Extract the [x, y] coordinate from the center of the cell holding the provided text.  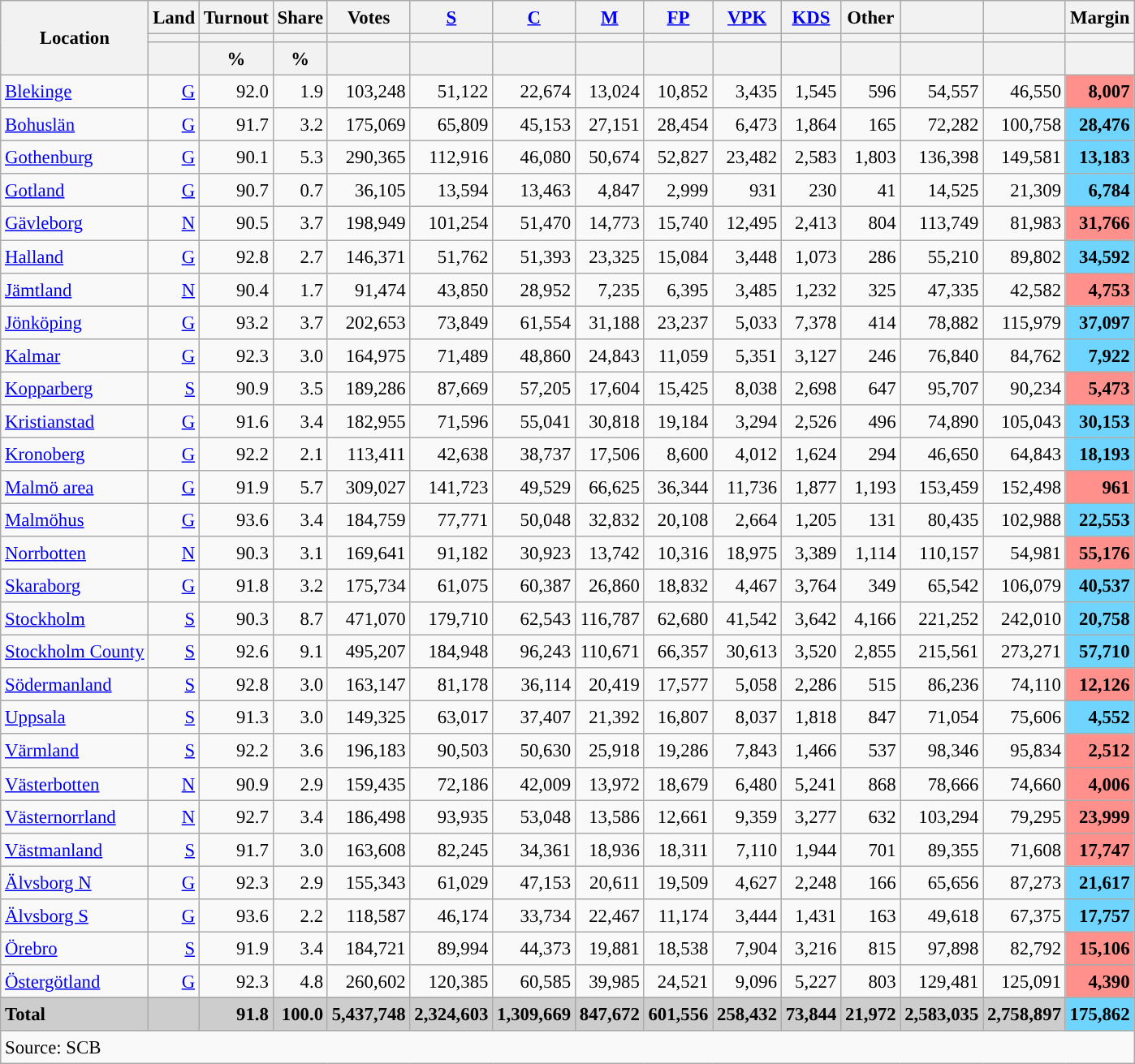
21,972 [870, 1014]
Älvsborg N [75, 883]
18,193 [1099, 454]
37,097 [1099, 323]
Uppsala [75, 717]
4,006 [1099, 784]
46,174 [451, 915]
3,294 [747, 422]
Gothenburg [75, 157]
40,537 [1099, 586]
179,710 [451, 618]
36,344 [679, 487]
7,922 [1099, 355]
1,431 [810, 915]
8,600 [679, 454]
273,271 [1025, 653]
20,611 [609, 883]
4,753 [1099, 289]
3,642 [810, 618]
6,395 [679, 289]
60,387 [534, 586]
84,762 [1025, 355]
103,294 [942, 816]
184,759 [369, 519]
42,009 [534, 784]
7,378 [810, 323]
57,710 [1099, 653]
82,792 [1025, 948]
62,680 [679, 618]
39,985 [609, 982]
13,463 [534, 190]
647 [870, 388]
65,542 [942, 586]
81,178 [451, 685]
18,311 [679, 849]
6,480 [747, 784]
Bohuslän [75, 125]
74,890 [942, 422]
1,073 [810, 256]
136,398 [942, 157]
Kopparberg [75, 388]
31,766 [1099, 224]
97,898 [942, 948]
20,758 [1099, 618]
1.7 [300, 289]
101,254 [451, 224]
1,624 [810, 454]
64,843 [1025, 454]
163 [870, 915]
13,183 [1099, 157]
2,512 [1099, 752]
54,981 [1025, 554]
198,949 [369, 224]
102,988 [1025, 519]
2.1 [300, 454]
61,029 [451, 883]
596 [870, 93]
149,325 [369, 717]
36,114 [534, 685]
28,952 [534, 289]
90.1 [235, 157]
1,877 [810, 487]
309,027 [369, 487]
163,608 [369, 849]
5.7 [300, 487]
2,324,603 [451, 1014]
11,059 [679, 355]
5,437,748 [369, 1014]
78,666 [942, 784]
2,758,897 [1025, 1014]
202,653 [369, 323]
45,153 [534, 125]
2,413 [810, 224]
12,126 [1099, 685]
847 [870, 717]
12,661 [679, 816]
19,286 [679, 752]
46,650 [942, 454]
74,660 [1025, 784]
73,849 [451, 323]
66,625 [609, 487]
112,916 [451, 157]
5,058 [747, 685]
13,742 [609, 554]
1,944 [810, 849]
23,237 [679, 323]
149,581 [1025, 157]
868 [870, 784]
230 [810, 190]
15,740 [679, 224]
51,470 [534, 224]
13,972 [609, 784]
48,860 [534, 355]
103,248 [369, 93]
71,596 [451, 422]
19,881 [609, 948]
3,435 [747, 93]
90,234 [1025, 388]
Värmland [75, 752]
2.2 [300, 915]
175,734 [369, 586]
37,407 [534, 717]
9.1 [300, 653]
15,084 [679, 256]
Gävleborg [75, 224]
62,543 [534, 618]
1,193 [870, 487]
129,481 [942, 982]
184,721 [369, 948]
290,365 [369, 157]
6,784 [1099, 190]
18,538 [679, 948]
49,618 [942, 915]
141,723 [451, 487]
4,467 [747, 586]
32,832 [609, 519]
115,979 [1025, 323]
537 [870, 752]
72,282 [942, 125]
125,091 [1025, 982]
14,525 [942, 190]
22,467 [609, 915]
Halland [75, 256]
51,122 [451, 93]
82,245 [451, 849]
77,771 [451, 519]
18,975 [747, 554]
Jämtland [75, 289]
215,561 [942, 653]
110,671 [609, 653]
5,473 [1099, 388]
3,389 [810, 554]
23,999 [1099, 816]
30,153 [1099, 422]
55,176 [1099, 554]
9,096 [747, 982]
66,357 [679, 653]
Source: SCB [567, 1047]
5,241 [810, 784]
50,048 [534, 519]
18,832 [679, 586]
961 [1099, 487]
4,390 [1099, 982]
3,764 [810, 586]
1,818 [810, 717]
11,736 [747, 487]
471,070 [369, 618]
3.1 [300, 554]
30,818 [609, 422]
67,375 [1025, 915]
81,983 [1025, 224]
17,604 [609, 388]
28,454 [679, 125]
13,594 [451, 190]
131 [870, 519]
11,174 [679, 915]
75,606 [1025, 717]
Margin [1099, 18]
5,033 [747, 323]
86,236 [942, 685]
C [534, 18]
41 [870, 190]
2.7 [300, 256]
4,166 [870, 618]
163,147 [369, 685]
2,526 [810, 422]
105,043 [1025, 422]
5,351 [747, 355]
3,127 [810, 355]
20,419 [609, 685]
47,335 [942, 289]
242,010 [1025, 618]
3.6 [300, 752]
22,553 [1099, 519]
Turnout [235, 18]
M [609, 18]
Södermanland [75, 685]
21,392 [609, 717]
286 [870, 256]
Kronoberg [75, 454]
601,556 [679, 1014]
2,999 [679, 190]
325 [870, 289]
1,114 [870, 554]
51,393 [534, 256]
Kristianstad [75, 422]
7,235 [609, 289]
Votes [369, 18]
1,803 [870, 157]
23,325 [609, 256]
153,459 [942, 487]
260,602 [369, 982]
91.3 [235, 717]
21,309 [1025, 190]
221,252 [942, 618]
2,583,035 [942, 1014]
189,286 [369, 388]
Gotland [75, 190]
3,277 [810, 816]
7,904 [747, 948]
21,617 [1099, 883]
31,188 [609, 323]
1.9 [300, 93]
20,108 [679, 519]
92.7 [235, 816]
155,343 [369, 883]
632 [870, 816]
186,498 [369, 816]
28,476 [1099, 125]
175,069 [369, 125]
17,757 [1099, 915]
152,498 [1025, 487]
258,432 [747, 1014]
92.6 [235, 653]
6,473 [747, 125]
182,955 [369, 422]
33,734 [534, 915]
30,923 [534, 554]
92.0 [235, 93]
93.2 [235, 323]
91,182 [451, 554]
Östergötland [75, 982]
23,482 [747, 157]
815 [870, 948]
Land [174, 18]
Total [75, 1014]
3,520 [810, 653]
71,608 [1025, 849]
34,361 [534, 849]
164,975 [369, 355]
61,075 [451, 586]
55,041 [534, 422]
Blekinge [75, 93]
8,038 [747, 388]
71,489 [451, 355]
Malmö area [75, 487]
Västernorrland [75, 816]
116,787 [609, 618]
847,672 [609, 1014]
Västmanland [75, 849]
Skaraborg [75, 586]
113,749 [942, 224]
63,017 [451, 717]
Älvsborg S [75, 915]
495,207 [369, 653]
12,495 [747, 224]
53,048 [534, 816]
42,638 [451, 454]
166 [870, 883]
159,435 [369, 784]
106,079 [1025, 586]
80,435 [942, 519]
14,773 [609, 224]
87,273 [1025, 883]
42,582 [1025, 289]
27,151 [609, 125]
169,641 [369, 554]
110,157 [942, 554]
3.5 [300, 388]
804 [870, 224]
196,183 [369, 752]
71,054 [942, 717]
76,840 [942, 355]
4,012 [747, 454]
74,110 [1025, 685]
Location [75, 38]
5,227 [810, 982]
15,106 [1099, 948]
19,184 [679, 422]
Västerbotten [75, 784]
54,557 [942, 93]
24,521 [679, 982]
3,448 [747, 256]
8,007 [1099, 93]
803 [870, 982]
1,205 [810, 519]
246 [870, 355]
Jönköping [75, 323]
46,080 [534, 157]
7,110 [747, 849]
4.8 [300, 982]
89,355 [942, 849]
17,747 [1099, 849]
Kalmar [75, 355]
26,860 [609, 586]
57,205 [534, 388]
98,346 [942, 752]
3,485 [747, 289]
87,669 [451, 388]
24,843 [609, 355]
2,664 [747, 519]
91,474 [369, 289]
1,232 [810, 289]
16,807 [679, 717]
65,656 [942, 883]
Norrbotten [75, 554]
36,105 [369, 190]
73,844 [810, 1014]
1,864 [810, 125]
Stockholm County [75, 653]
95,707 [942, 388]
30,613 [747, 653]
50,630 [534, 752]
496 [870, 422]
19,509 [679, 883]
165 [870, 125]
1,545 [810, 93]
4,552 [1099, 717]
17,577 [679, 685]
18,936 [609, 849]
90.7 [235, 190]
701 [870, 849]
52,827 [679, 157]
17,506 [609, 454]
25,918 [609, 752]
47,153 [534, 883]
96,243 [534, 653]
8.7 [300, 618]
1,466 [810, 752]
95,834 [1025, 752]
51,762 [451, 256]
49,529 [534, 487]
90.4 [235, 289]
41,542 [747, 618]
44,373 [534, 948]
Örebro [75, 948]
93,935 [451, 816]
175,862 [1099, 1014]
65,809 [451, 125]
2,248 [810, 883]
7,843 [747, 752]
294 [870, 454]
22,674 [534, 93]
Stockholm [75, 618]
414 [870, 323]
VPK [747, 18]
5.3 [300, 157]
120,385 [451, 982]
13,024 [609, 93]
FP [679, 18]
60,585 [534, 982]
931 [747, 190]
Other [870, 18]
46,550 [1025, 93]
90.5 [235, 224]
91.6 [235, 422]
10,316 [679, 554]
146,371 [369, 256]
2,855 [870, 653]
89,994 [451, 948]
61,554 [534, 323]
515 [870, 685]
118,587 [369, 915]
3,444 [747, 915]
KDS [810, 18]
2,286 [810, 685]
34,592 [1099, 256]
0.7 [300, 190]
15,425 [679, 388]
100.0 [300, 1014]
18,679 [679, 784]
Share [300, 18]
100,758 [1025, 125]
50,674 [609, 157]
349 [870, 586]
79,295 [1025, 816]
1,309,669 [534, 1014]
55,210 [942, 256]
90,503 [451, 752]
4,627 [747, 883]
Malmöhus [75, 519]
13,586 [609, 816]
78,882 [942, 323]
4,847 [609, 190]
38,737 [534, 454]
8,037 [747, 717]
9,359 [747, 816]
43,850 [451, 289]
3,216 [810, 948]
10,852 [679, 93]
113,411 [369, 454]
72,186 [451, 784]
89,802 [1025, 256]
2,698 [810, 388]
184,948 [451, 653]
2,583 [810, 157]
